Extract the [X, Y] coordinate from the center of the cell holding the provided text.  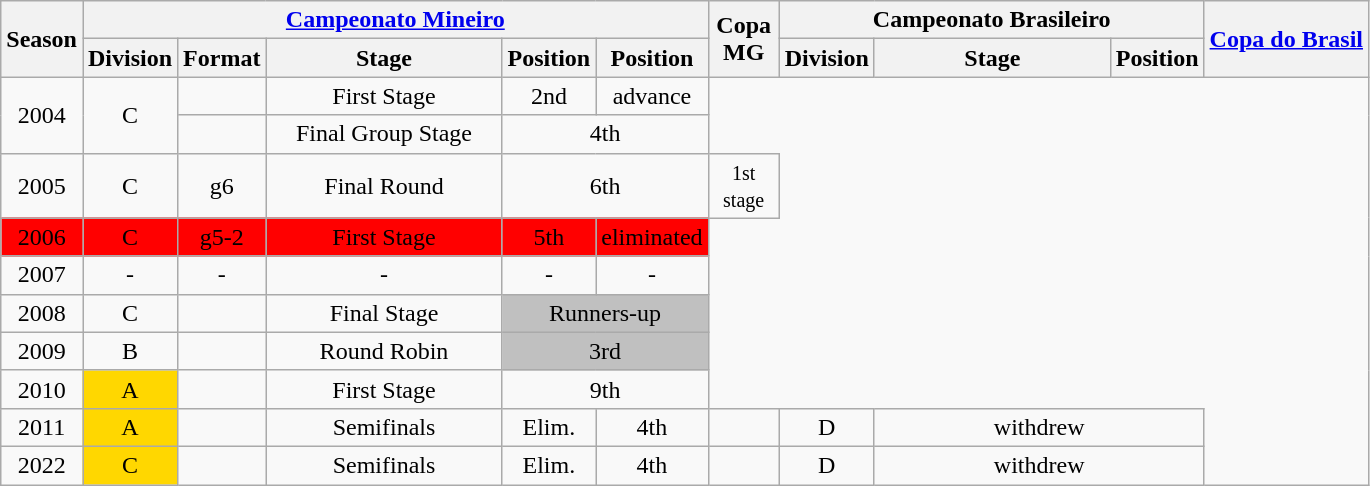
2009 [42, 351]
Copa do Brasil [1286, 39]
2010 [42, 389]
Format [222, 58]
Final Group Stage [384, 134]
Copa MG [744, 39]
2006 [42, 237]
5th [549, 237]
Final Stage [384, 313]
Season [42, 39]
2005 [42, 186]
g5-2 [222, 237]
advance [652, 96]
g6 [222, 186]
3rd [605, 351]
2004 [42, 115]
2007 [42, 275]
2011 [42, 427]
1st stage [744, 186]
2022 [42, 465]
Campeonato Brasileiro [992, 20]
eliminated [652, 237]
2008 [42, 313]
2nd [549, 96]
6th [605, 186]
9th [605, 389]
Campeonato Mineiro [395, 20]
Runners-up [605, 313]
B [130, 351]
Final Round [384, 186]
Round Robin [384, 351]
